Extract the [x, y] coordinate from the center of the cell holding the provided text.  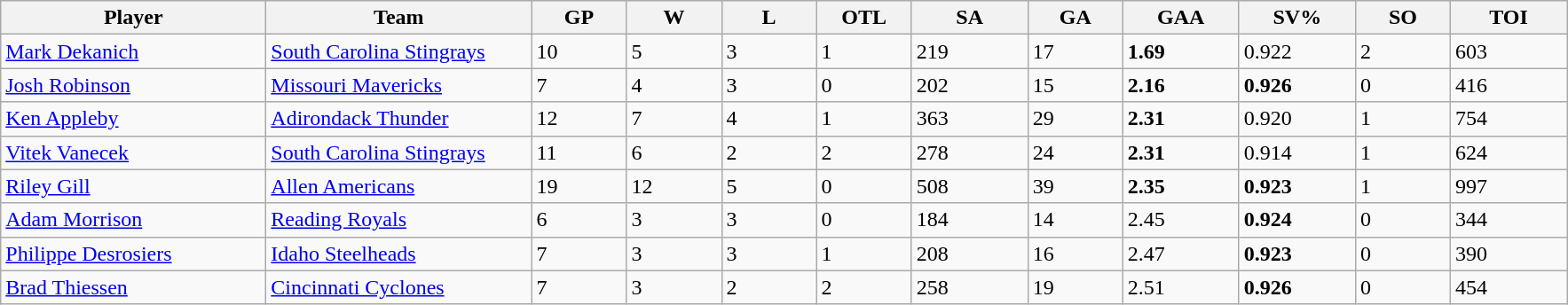
SV% [1297, 18]
Idaho Steelheads [399, 254]
0.924 [1297, 220]
GAA [1180, 18]
17 [1076, 51]
390 [1509, 254]
Ken Appleby [133, 119]
Philippe Desrosiers [133, 254]
Riley Gill [133, 186]
10 [579, 51]
Brad Thiessen [133, 287]
GA [1076, 18]
997 [1509, 186]
416 [1509, 85]
624 [1509, 152]
39 [1076, 186]
Josh Robinson [133, 85]
754 [1509, 119]
2.51 [1180, 287]
508 [969, 186]
TOI [1509, 18]
11 [579, 152]
Allen Americans [399, 186]
1.69 [1180, 51]
SO [1402, 18]
SA [969, 18]
14 [1076, 220]
2.45 [1180, 220]
258 [969, 287]
OTL [864, 18]
603 [1509, 51]
0.920 [1297, 119]
W [674, 18]
0.914 [1297, 152]
Team [399, 18]
24 [1076, 152]
2.16 [1180, 85]
202 [969, 85]
15 [1076, 85]
16 [1076, 254]
363 [969, 119]
344 [1509, 220]
184 [969, 220]
GP [579, 18]
L [768, 18]
Missouri Mavericks [399, 85]
454 [1509, 287]
Vitek Vanecek [133, 152]
0.922 [1297, 51]
278 [969, 152]
Adirondack Thunder [399, 119]
2.47 [1180, 254]
Reading Royals [399, 220]
Player [133, 18]
219 [969, 51]
Adam Morrison [133, 220]
2.35 [1180, 186]
Mark Dekanich [133, 51]
29 [1076, 119]
Cincinnati Cyclones [399, 287]
208 [969, 254]
